Identify which cell holds the provided text, then report its [x, y] central coordinate. 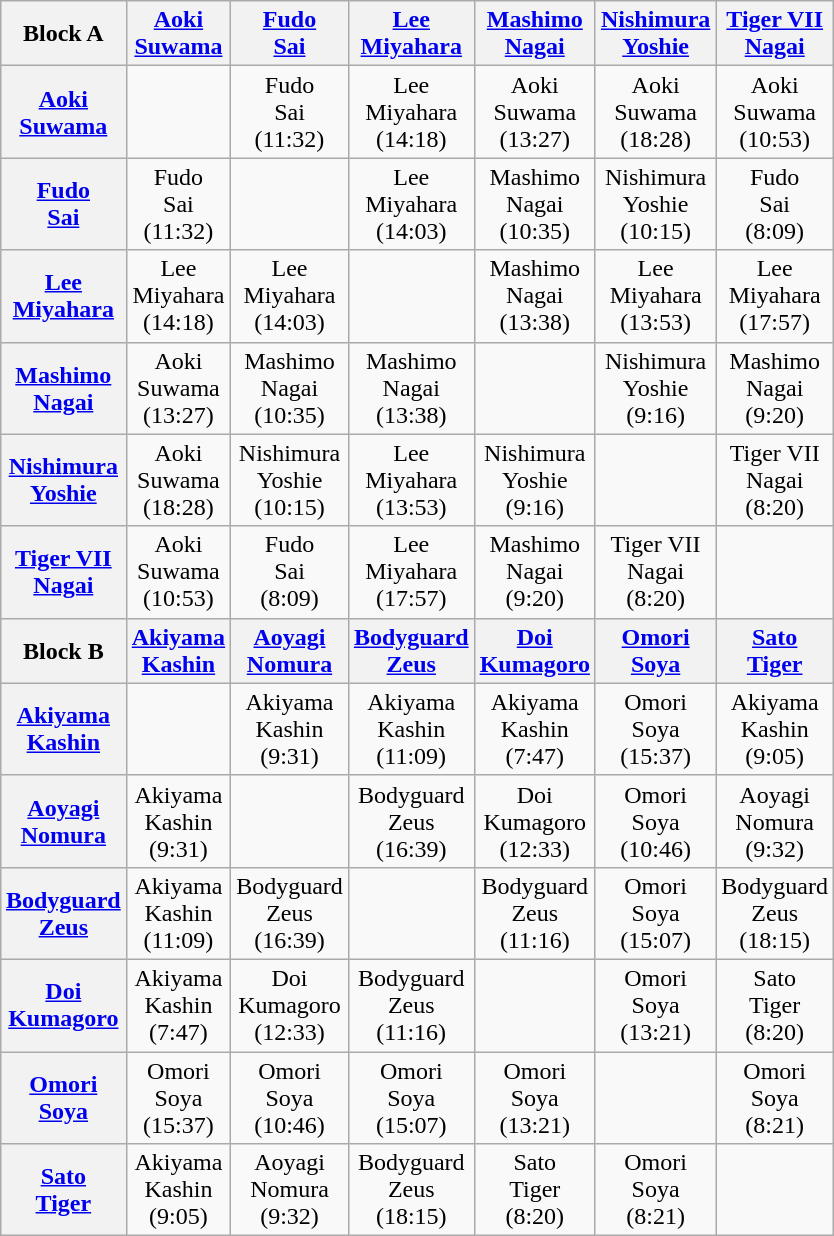
Block A [63, 34]
Block B [63, 650]
